Capture the cell that displays the provided text and extract its (X, Y) central coordinate. 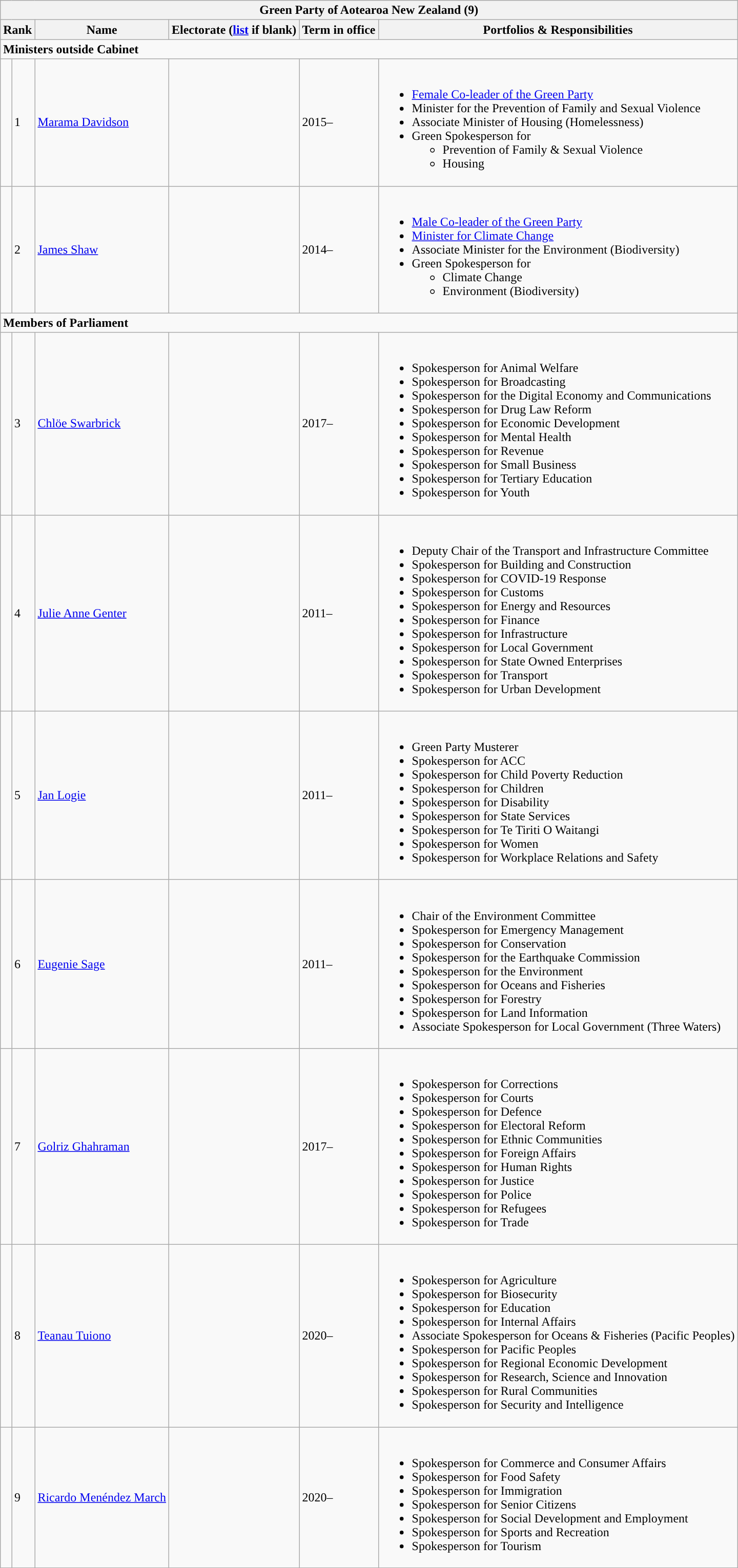
5 (23, 795)
Name (102, 30)
Julie Anne Genter (102, 613)
Chlöe Swarbrick (102, 424)
Golriz Ghahraman (102, 1146)
2 (23, 249)
3 (23, 424)
6 (23, 964)
4 (23, 613)
7 (23, 1146)
Eugenie Sage (102, 964)
1 (23, 122)
Ricardo Menéndez March (102, 1498)
Ministers outside Cabinet (369, 49)
2014– (339, 249)
9 (23, 1498)
Term in office (339, 30)
James Shaw (102, 249)
2015– (339, 122)
Electorate (list if blank) (234, 30)
Green Party of Aotearoa New Zealand (9) (369, 10)
Members of Parliament (369, 323)
Teanau Tuiono (102, 1335)
Portfolios & Responsibilities (558, 30)
Jan Logie (102, 795)
Rank (17, 30)
Marama Davidson (102, 122)
8 (23, 1335)
